Search for the cell housing the specified text and yield its [X, Y] center coordinate. 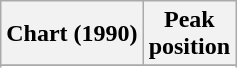
Peakposition [189, 34]
Chart (1990) [72, 34]
